Search for the cell housing the specified text and yield its (x, y) center coordinate. 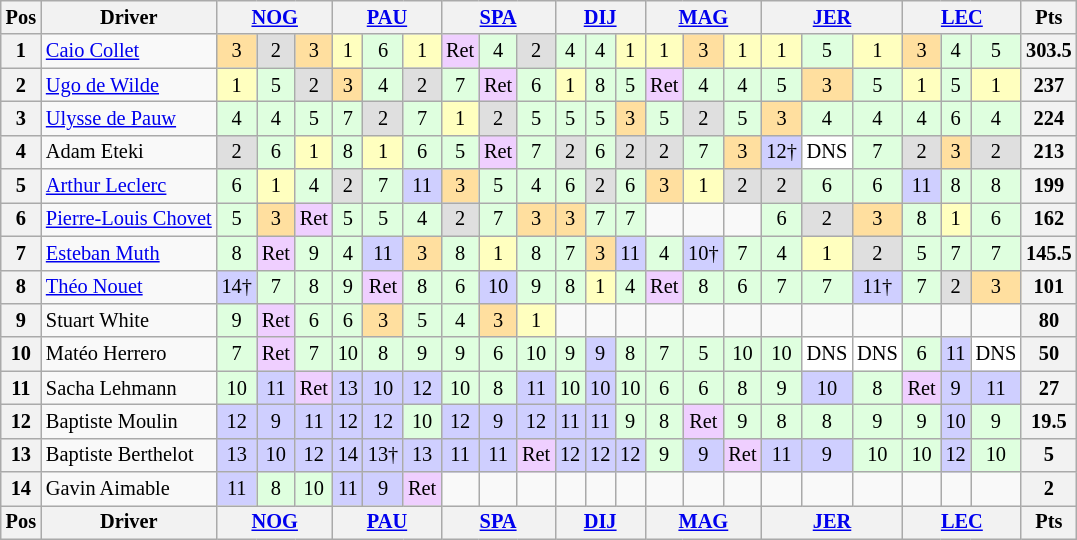
237 (1049, 85)
Gavin Aimable (129, 489)
303.5 (1049, 51)
11† (877, 287)
12† (781, 152)
27 (1049, 388)
213 (1049, 152)
199 (1049, 186)
145.5 (1049, 253)
Esteban Muth (129, 253)
Arthur Leclerc (129, 186)
Caio Collet (129, 51)
Baptiste Berthelot (129, 455)
Ugo de Wilde (129, 85)
13† (383, 455)
14† (237, 287)
19.5 (1049, 421)
Sacha Lehmann (129, 388)
162 (1049, 219)
Ulysse de Pauw (129, 118)
Baptiste Moulin (129, 421)
101 (1049, 287)
50 (1049, 354)
10† (703, 253)
224 (1049, 118)
Stuart White (129, 320)
80 (1049, 320)
Matéo Herrero (129, 354)
Théo Nouet (129, 287)
Adam Eteki (129, 152)
Pierre-Louis Chovet (129, 219)
